Return the [X, Y] coordinate for the center point of the cell that contains the specified text.  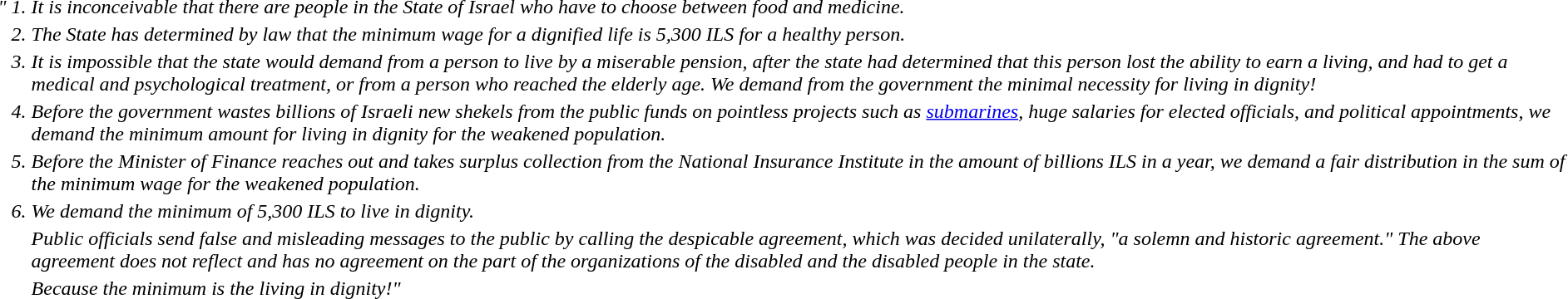
4. [18, 123]
3. [18, 73]
5. [18, 173]
6. [18, 211]
2. [18, 34]
